Scan for the cell matching the given text and deliver its (x, y) coordinate at center. 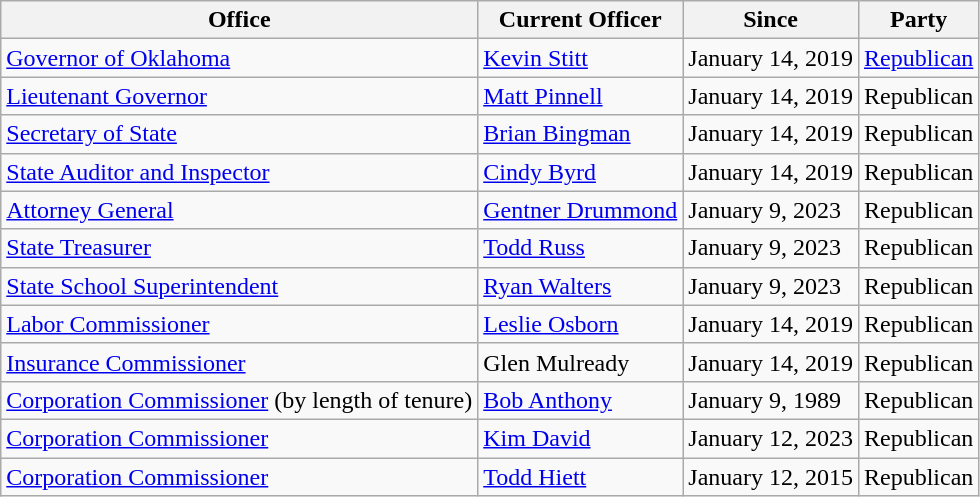
Insurance Commissioner (240, 362)
Governor of Oklahoma (240, 58)
State Auditor and Inspector (240, 172)
Kim David (580, 438)
Matt Pinnell (580, 96)
Kevin Stitt (580, 58)
Lieutenant Governor (240, 96)
Office (240, 20)
Cindy Byrd (580, 172)
Gentner Drummond (580, 210)
Current Officer (580, 20)
State School Superintendent (240, 286)
Bob Anthony (580, 400)
Secretary of State (240, 134)
Glen Mulready (580, 362)
Labor Commissioner (240, 324)
Todd Russ (580, 248)
January 12, 2023 (771, 438)
January 9, 1989 (771, 400)
Attorney General (240, 210)
January 12, 2015 (771, 477)
Leslie Osborn (580, 324)
State Treasurer (240, 248)
Party (918, 20)
Todd Hiett (580, 477)
Since (771, 20)
Brian Bingman (580, 134)
Ryan Walters (580, 286)
Corporation Commissioner (by length of tenure) (240, 400)
